Pinpoint the cell where the given text exists, returning its [X, Y] midpoint coordinate. 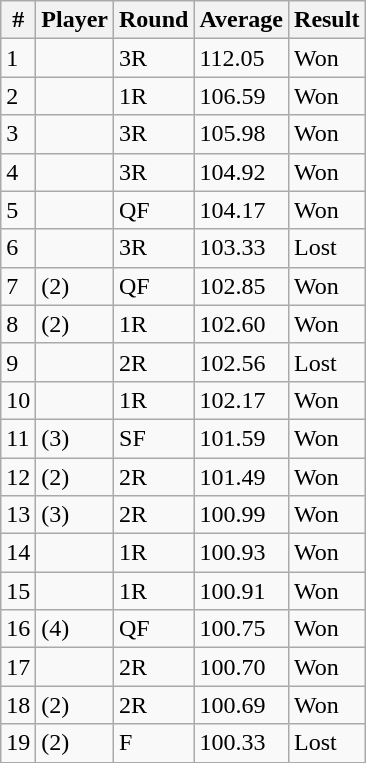
18 [18, 705]
10 [18, 400]
16 [18, 629]
7 [18, 286]
13 [18, 515]
104.92 [242, 172]
102.85 [242, 286]
9 [18, 362]
100.93 [242, 553]
100.75 [242, 629]
(4) [75, 629]
104.17 [242, 210]
101.59 [242, 438]
100.33 [242, 743]
Round [154, 20]
5 [18, 210]
14 [18, 553]
4 [18, 172]
3 [18, 134]
6 [18, 248]
Player [75, 20]
100.70 [242, 667]
102.56 [242, 362]
8 [18, 324]
100.69 [242, 705]
102.60 [242, 324]
15 [18, 591]
1 [18, 58]
Result [327, 20]
105.98 [242, 134]
103.33 [242, 248]
106.59 [242, 96]
100.91 [242, 591]
102.17 [242, 400]
19 [18, 743]
112.05 [242, 58]
100.99 [242, 515]
12 [18, 477]
11 [18, 438]
101.49 [242, 477]
17 [18, 667]
Average [242, 20]
# [18, 20]
SF [154, 438]
2 [18, 96]
F [154, 743]
